Output the [X, Y] coordinate of the center of the cell containing the given text.  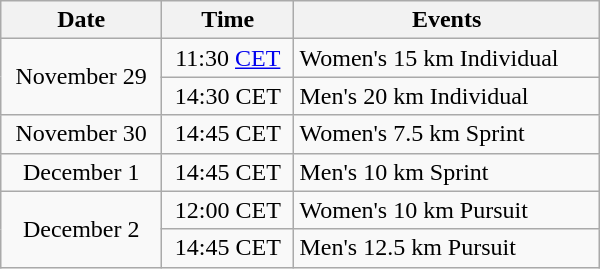
Women's 15 km Individual [446, 58]
December 1 [82, 172]
12:00 CET [228, 210]
Women's 7.5 km Sprint [446, 134]
Men's 10 km Sprint [446, 172]
Time [228, 20]
Women's 10 km Pursuit [446, 210]
November 30 [82, 134]
Date [82, 20]
11:30 CET [228, 58]
Events [446, 20]
December 2 [82, 229]
Men's 12.5 km Pursuit [446, 248]
Men's 20 km Individual [446, 96]
November 29 [82, 77]
14:30 CET [228, 96]
